Return the [x, y] coordinate for the center point of the cell that contains the specified text.  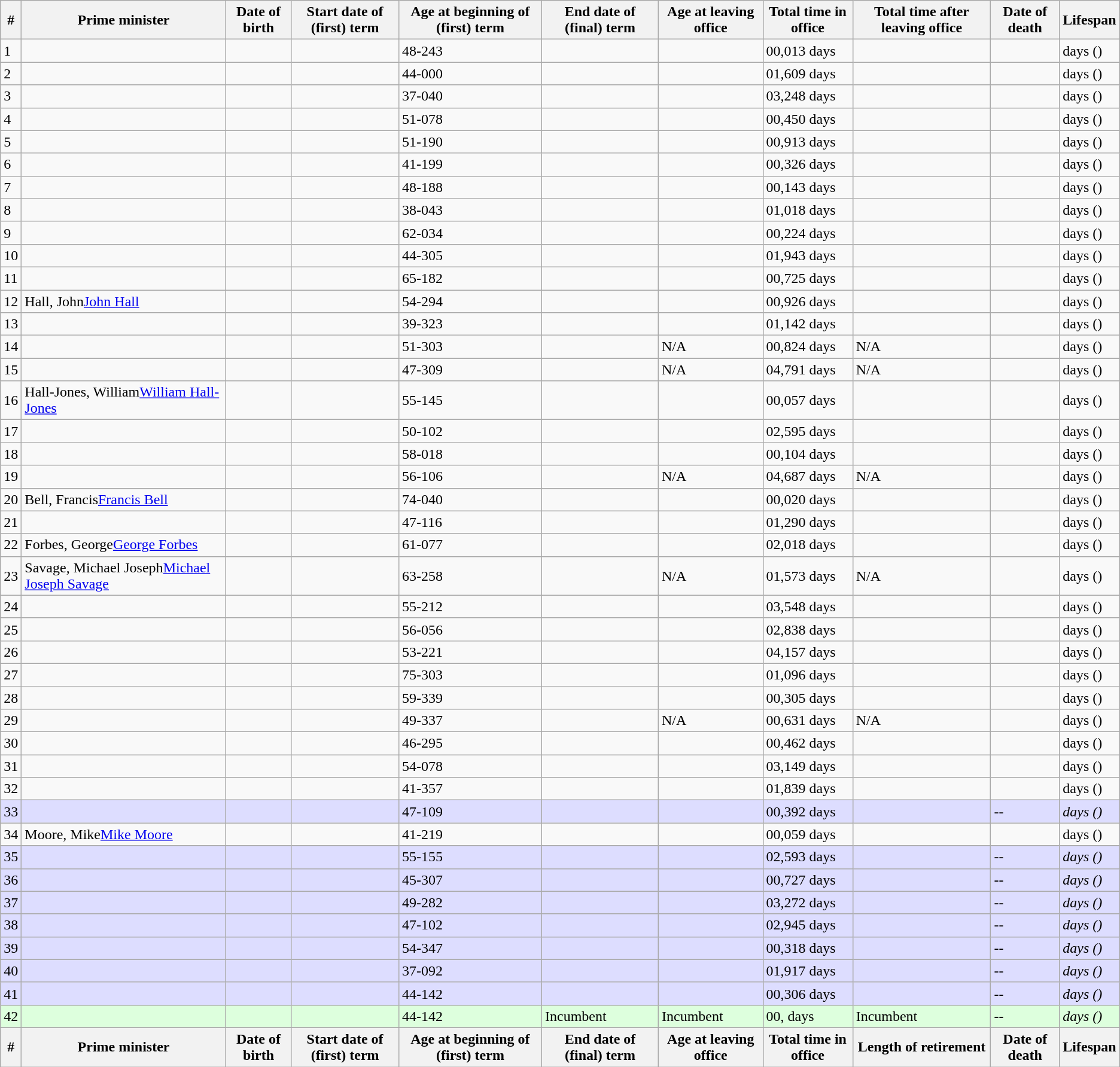
00,306 days [808, 993]
17 [11, 431]
38-043 [470, 210]
44-305 [470, 255]
00,057 days [808, 401]
34 [11, 834]
41 [11, 993]
00,926 days [808, 301]
10 [11, 255]
51-303 [470, 347]
01,142 days [808, 324]
00,224 days [808, 233]
9 [11, 233]
3 [11, 96]
7 [11, 187]
01,839 days [808, 789]
1 [11, 51]
00,631 days [808, 721]
59-339 [470, 698]
30 [11, 743]
37 [11, 903]
14 [11, 347]
Hall, JohnJohn Hall [123, 301]
49-282 [470, 903]
22 [11, 545]
01,573 days [808, 575]
37-040 [470, 96]
03,548 days [808, 606]
00,462 days [808, 743]
24 [11, 606]
00,318 days [808, 948]
53-221 [470, 652]
Hall-Jones, WilliamWilliam Hall-Jones [123, 401]
15 [11, 370]
01,943 days [808, 255]
00,143 days [808, 187]
04,791 days [808, 370]
01,917 days [808, 971]
27 [11, 675]
25 [11, 629]
00,824 days [808, 347]
58-018 [470, 454]
37-092 [470, 971]
04,687 days [808, 477]
74-040 [470, 499]
63-258 [470, 575]
23 [11, 575]
00,727 days [808, 880]
33 [11, 812]
6 [11, 164]
38 [11, 925]
55-212 [470, 606]
56-056 [470, 629]
51-190 [470, 142]
00,326 days [808, 164]
03,272 days [808, 903]
Moore, MikeMike Moore [123, 834]
55-145 [470, 401]
48-188 [470, 187]
00,725 days [808, 278]
20 [11, 499]
54-294 [470, 301]
02,945 days [808, 925]
29 [11, 721]
32 [11, 789]
21 [11, 522]
16 [11, 401]
03,248 days [808, 96]
41-199 [470, 164]
75-303 [470, 675]
55-155 [470, 857]
19 [11, 477]
00,305 days [808, 698]
56-106 [470, 477]
4 [11, 119]
28 [11, 698]
42 [11, 1016]
02,018 days [808, 545]
40 [11, 971]
39 [11, 948]
49-337 [470, 721]
00,392 days [808, 812]
02,838 days [808, 629]
01,609 days [808, 74]
61-077 [470, 545]
50-102 [470, 431]
8 [11, 210]
46-295 [470, 743]
01,096 days [808, 675]
00,059 days [808, 834]
62-034 [470, 233]
Savage, Michael JosephMichael Joseph Savage [123, 575]
00,913 days [808, 142]
47-309 [470, 370]
13 [11, 324]
Length of retirement [921, 1047]
18 [11, 454]
47-109 [470, 812]
02,593 days [808, 857]
00, days [808, 1016]
36 [11, 880]
48-243 [470, 51]
Forbes, GeorgeGeorge Forbes [123, 545]
54-078 [470, 766]
47-116 [470, 522]
Bell, FrancisFrancis Bell [123, 499]
01,018 days [808, 210]
02,595 days [808, 431]
47-102 [470, 925]
00,020 days [808, 499]
54-347 [470, 948]
2 [11, 74]
31 [11, 766]
04,157 days [808, 652]
00,013 days [808, 51]
26 [11, 652]
11 [11, 278]
5 [11, 142]
03,149 days [808, 766]
41-219 [470, 834]
00,104 days [808, 454]
51-078 [470, 119]
35 [11, 857]
65-182 [470, 278]
00,450 days [808, 119]
12 [11, 301]
44-000 [470, 74]
45-307 [470, 880]
39-323 [470, 324]
41-357 [470, 789]
01,290 days [808, 522]
Total time after leaving office [921, 20]
